Scan for the cell matching the given text and deliver its (X, Y) coordinate at center. 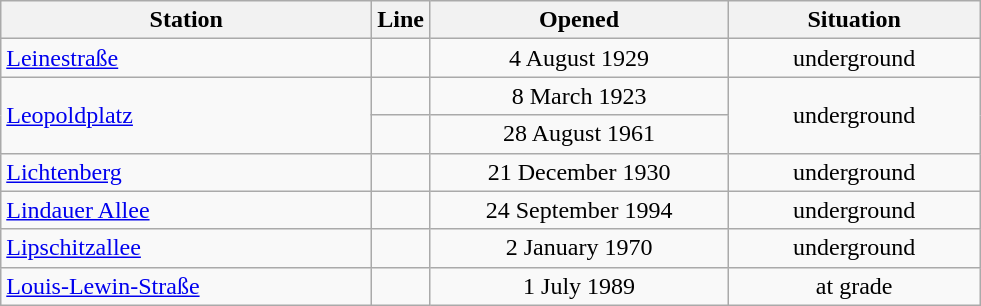
24 September 1994 (580, 210)
1 July 1989 (580, 286)
Lipschitzallee (186, 248)
4 August 1929 (580, 58)
Louis-Lewin-Straße (186, 286)
8 March 1923 (580, 96)
28 August 1961 (580, 134)
21 December 1930 (580, 172)
Situation (854, 20)
Opened (580, 20)
at grade (854, 286)
Line (401, 20)
Lindauer Allee (186, 210)
2 January 1970 (580, 248)
Leopoldplatz (186, 115)
Leinestraße (186, 58)
Lichtenberg (186, 172)
Station (186, 20)
